Determine the [X, Y] coordinate at the center of the cell enclosing the given text.  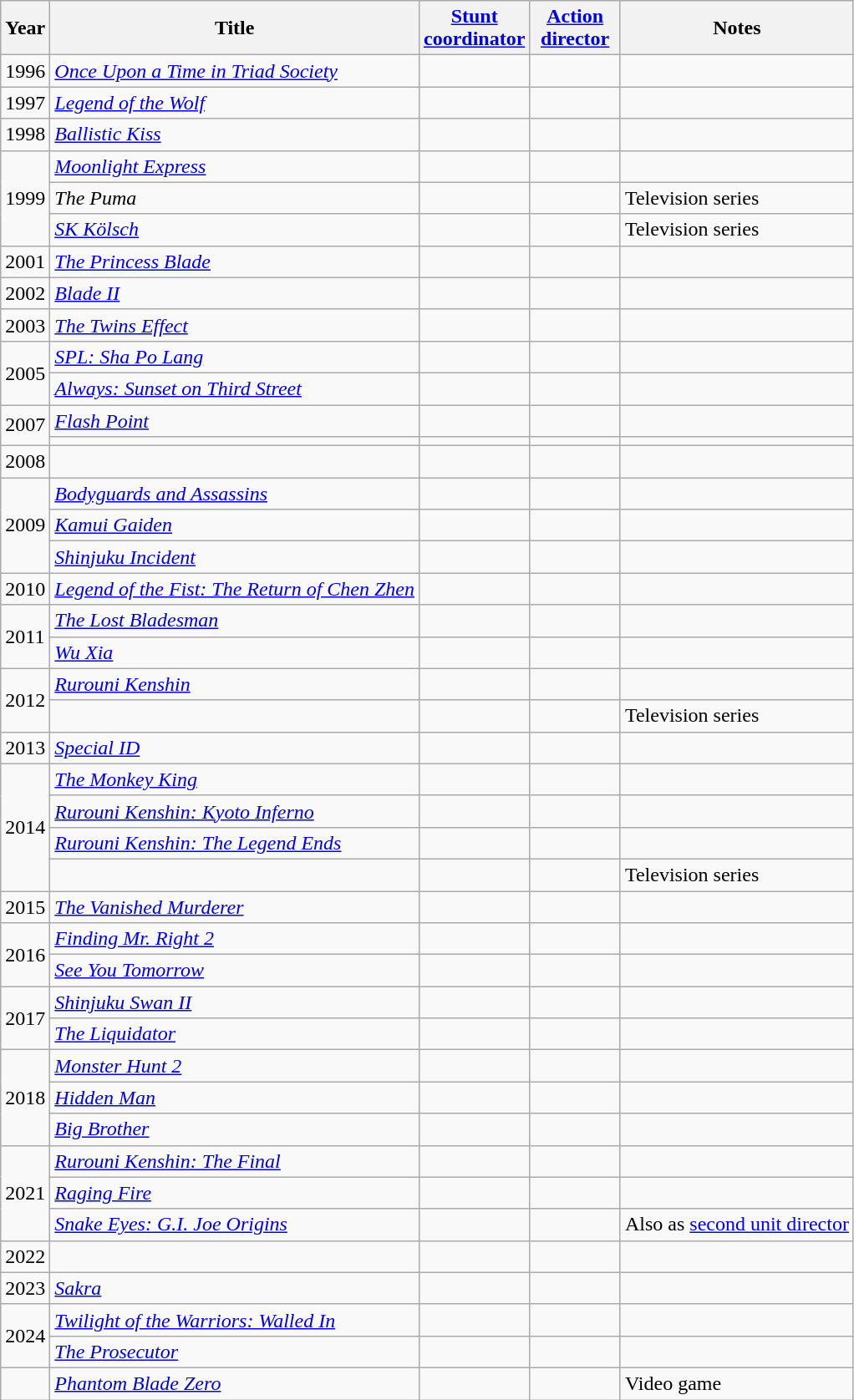
Rurouni Kenshin [235, 684]
Twilight of the Warriors: Walled In [235, 1320]
Always: Sunset on Third Street [235, 388]
Title [235, 28]
Rurouni Kenshin: The Legend Ends [235, 843]
2013 [25, 748]
2016 [25, 955]
The Puma [235, 198]
Shinjuku Incident [235, 557]
SK Kölsch [235, 230]
2007 [25, 424]
Year [25, 28]
Notes [737, 28]
2021 [25, 1193]
2024 [25, 1336]
Special ID [235, 748]
Snake Eyes: G.I. Joe Origins [235, 1225]
2011 [25, 637]
The Twins Effect [235, 325]
Moonlight Express [235, 166]
Legend of the Fist: The Return of Chen Zhen [235, 589]
2022 [25, 1256]
2001 [25, 261]
2008 [25, 462]
SPL: Sha Po Lang [235, 357]
2012 [25, 700]
Wu Xia [235, 652]
Ballistic Kiss [235, 134]
Video game [737, 1383]
2015 [25, 906]
Action director [575, 28]
Flash Point [235, 420]
2014 [25, 827]
Rurouni Kenshin: The Final [235, 1161]
See You Tomorrow [235, 971]
The Vanished Murderer [235, 906]
The Princess Blade [235, 261]
The Liquidator [235, 1034]
Raging Fire [235, 1193]
Hidden Man [235, 1098]
2010 [25, 589]
Legend of the Wolf [235, 103]
Finding Mr. Right 2 [235, 939]
2005 [25, 373]
Stunt coordinator [474, 28]
The Monkey King [235, 779]
2003 [25, 325]
2002 [25, 293]
Rurouni Kenshin: Kyoto Inferno [235, 811]
1998 [25, 134]
Sakra [235, 1288]
Also as second unit director [737, 1225]
2009 [25, 525]
Once Upon a Time in Triad Society [235, 71]
Blade II [235, 293]
Kamui Gaiden [235, 525]
1997 [25, 103]
1996 [25, 71]
Bodyguards and Assassins [235, 494]
Phantom Blade Zero [235, 1383]
2017 [25, 1018]
2023 [25, 1288]
Big Brother [235, 1129]
The Prosecutor [235, 1352]
Shinjuku Swan II [235, 1002]
1999 [25, 198]
Monster Hunt 2 [235, 1066]
The Lost Bladesman [235, 621]
2018 [25, 1098]
